Output the (X, Y) coordinate of the center of the cell containing the given text.  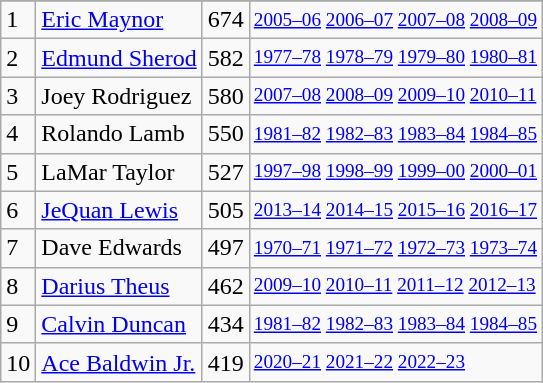
Edmund Sherod (119, 58)
674 (226, 20)
7 (18, 248)
Eric Maynor (119, 20)
Dave Edwards (119, 248)
582 (226, 58)
1977–78 1978–79 1979–80 1980–81 (395, 58)
505 (226, 210)
Rolando Lamb (119, 134)
LaMar Taylor (119, 172)
1 (18, 20)
1997–98 1998–99 1999–00 2000–01 (395, 172)
2005–06 2006–07 2007–08 2008–09 (395, 20)
434 (226, 324)
1970–71 1971–72 1972–73 1973–74 (395, 248)
2013–14 2014–15 2015–16 2016–17 (395, 210)
JeQuan Lewis (119, 210)
2 (18, 58)
580 (226, 96)
550 (226, 134)
8 (18, 286)
5 (18, 172)
10 (18, 362)
Calvin Duncan (119, 324)
527 (226, 172)
3 (18, 96)
4 (18, 134)
2007–08 2008–09 2009–10 2010–11 (395, 96)
462 (226, 286)
2020–21 2021–22 2022–23 (395, 362)
Ace Baldwin Jr. (119, 362)
Darius Theus (119, 286)
Joey Rodriguez (119, 96)
419 (226, 362)
497 (226, 248)
6 (18, 210)
2009–10 2010–11 2011–12 2012–13 (395, 286)
9 (18, 324)
